For the text-containing cell, return its midpoint in (x, y) coordinate format. 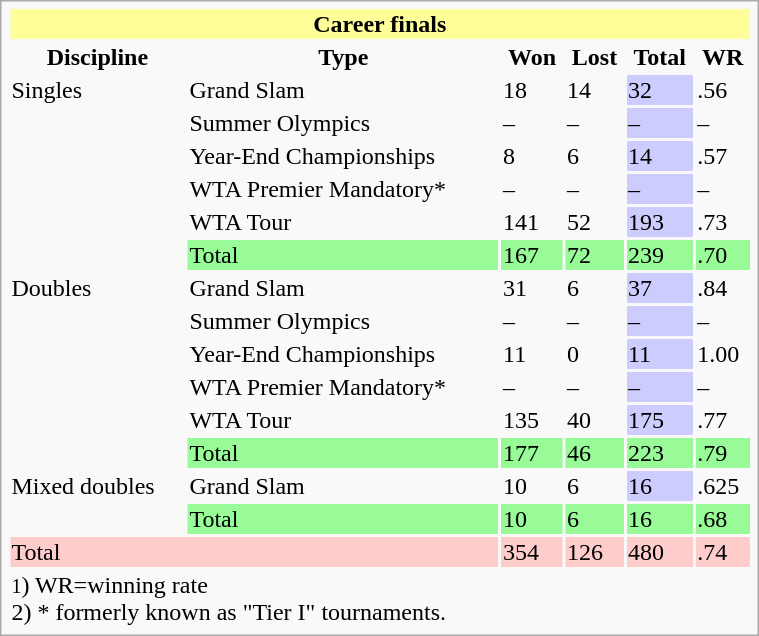
.56 (723, 90)
.68 (723, 519)
52 (595, 222)
223 (659, 453)
1.00 (723, 354)
126 (595, 552)
WR (723, 57)
.625 (723, 486)
.77 (723, 420)
.79 (723, 453)
.73 (723, 222)
Doubles (98, 370)
354 (532, 552)
193 (659, 222)
177 (532, 453)
40 (595, 420)
Mixed doubles (98, 502)
37 (659, 288)
32 (659, 90)
239 (659, 255)
0 (595, 354)
Career finals (380, 24)
.70 (723, 255)
Lost (595, 57)
18 (532, 90)
135 (532, 420)
Won (532, 57)
72 (595, 255)
31 (532, 288)
.84 (723, 288)
46 (595, 453)
1) WR=winning rate2) * formerly known as "Tier I" tournaments. (380, 598)
480 (659, 552)
Singles (98, 172)
Type (344, 57)
141 (532, 222)
.57 (723, 156)
175 (659, 420)
Discipline (98, 57)
167 (532, 255)
.74 (723, 552)
8 (532, 156)
